Return (x, y) of the center of cell containing provided text 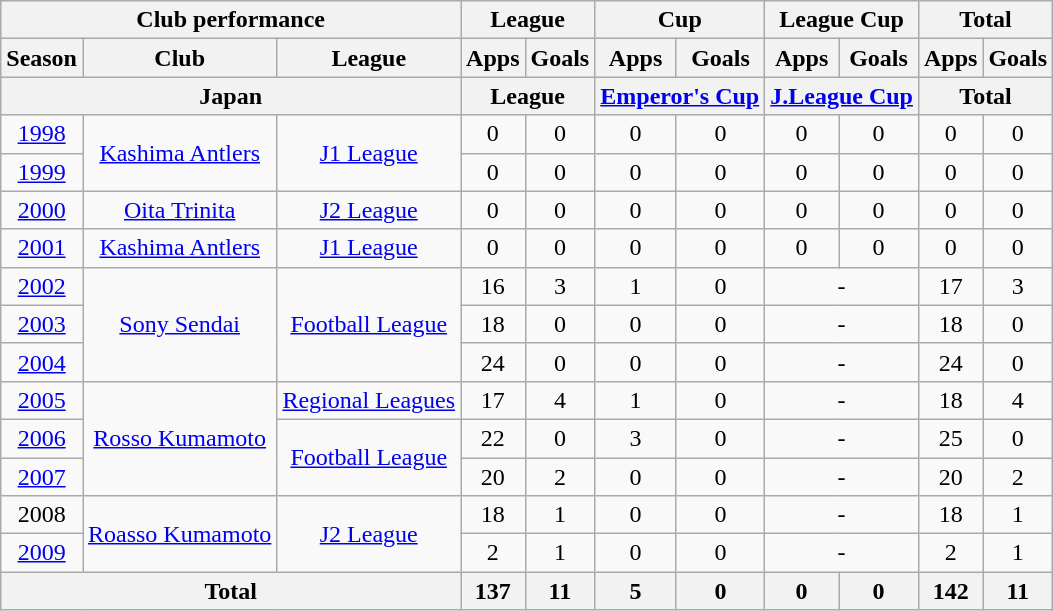
2005 (42, 400)
142 (950, 591)
Japan (231, 96)
16 (493, 286)
Season (42, 58)
Oita Trinita (179, 210)
22 (493, 438)
Regional Leagues (369, 400)
League Cup (842, 20)
25 (950, 438)
Roasso Kumamoto (179, 534)
137 (493, 591)
2003 (42, 324)
2007 (42, 477)
2009 (42, 553)
J.League Cup (842, 96)
1998 (42, 134)
Cup (680, 20)
Club (179, 58)
Rosso Kumamoto (179, 438)
5 (636, 591)
Sony Sendai (179, 324)
2006 (42, 438)
Emperor's Cup (680, 96)
2004 (42, 362)
Club performance (231, 20)
2008 (42, 515)
2002 (42, 286)
2000 (42, 210)
1999 (42, 172)
2001 (42, 248)
